Search for the cell housing the specified text and yield its (x, y) center coordinate. 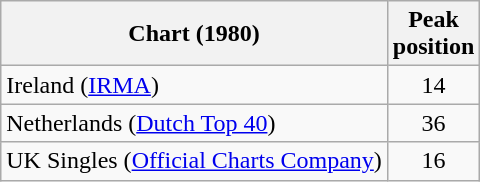
UK Singles (Official Charts Company) (194, 161)
Netherlands (Dutch Top 40) (194, 123)
36 (433, 123)
Peakposition (433, 34)
14 (433, 85)
Chart (1980) (194, 34)
16 (433, 161)
Ireland (IRMA) (194, 85)
